Output the [X, Y] coordinate of the center of the cell containing the given text.  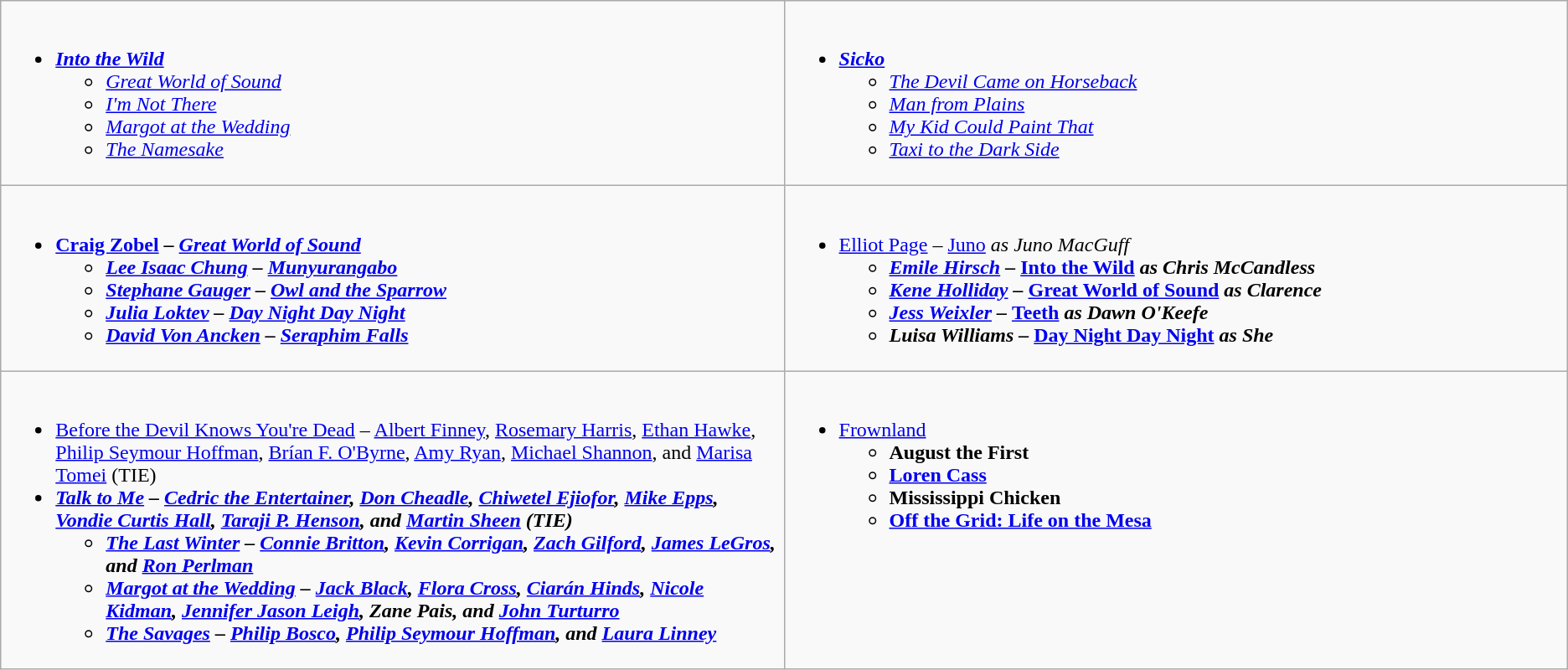
SickoThe Devil Came on HorsebackMan from PlainsMy Kid Could Paint ThatTaxi to the Dark Side [1176, 94]
Into the WildGreat World of SoundI'm Not ThereMargot at the WeddingThe Namesake [392, 94]
FrownlandAugust the FirstLoren CassMississippi ChickenOff the Grid: Life on the Mesa [1176, 520]
